Output the (X, Y) coordinate of the center of the cell containing the given text.  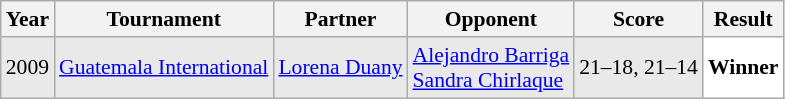
Partner (340, 19)
2009 (28, 68)
Guatemala International (164, 68)
21–18, 21–14 (638, 68)
Opponent (492, 19)
Tournament (164, 19)
Year (28, 19)
Lorena Duany (340, 68)
Result (744, 19)
Score (638, 19)
Winner (744, 68)
Alejandro Barriga Sandra Chirlaque (492, 68)
